Find where the given text appears and provide that cell's center as (X, Y) coordinate. 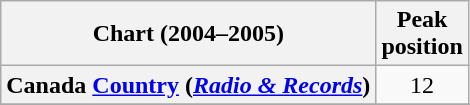
Chart (2004–2005) (188, 34)
Peakposition (422, 34)
12 (422, 85)
Canada Country (Radio & Records) (188, 85)
